Identify which cell holds the provided text, then report its (x, y) central coordinate. 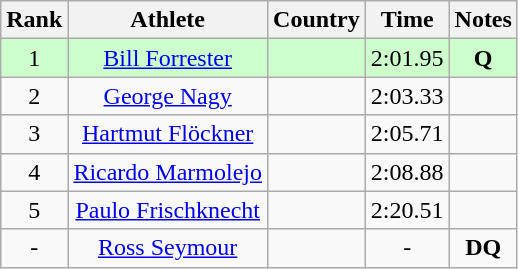
Notes (483, 20)
Q (483, 58)
Ricardo Marmolejo (168, 172)
Time (407, 20)
2:01.95 (407, 58)
2:20.51 (407, 210)
Hartmut Flöckner (168, 134)
Paulo Frischknecht (168, 210)
Country (317, 20)
4 (34, 172)
2:08.88 (407, 172)
Athlete (168, 20)
Rank (34, 20)
1 (34, 58)
DQ (483, 248)
2 (34, 96)
3 (34, 134)
Ross Seymour (168, 248)
Bill Forrester (168, 58)
George Nagy (168, 96)
2:03.33 (407, 96)
5 (34, 210)
2:05.71 (407, 134)
